Extract the [X, Y] coordinate from the center of the cell holding the provided text.  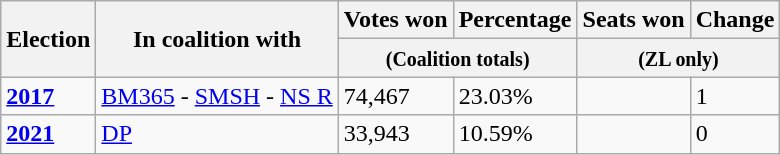
Seats won [634, 20]
10.59% [515, 134]
Votes won [396, 20]
(Coalition totals) [458, 58]
(ZL only) [678, 58]
BM365 - SMSH - NS R [217, 96]
Percentage [515, 20]
Election [48, 39]
74,467 [396, 96]
1 [735, 96]
In coalition with [217, 39]
2017 [48, 96]
DP [217, 134]
23.03% [515, 96]
2021 [48, 134]
0 [735, 134]
Change [735, 20]
33,943 [396, 134]
